Determine the [x, y] coordinate at the center of the cell enclosing the given text.  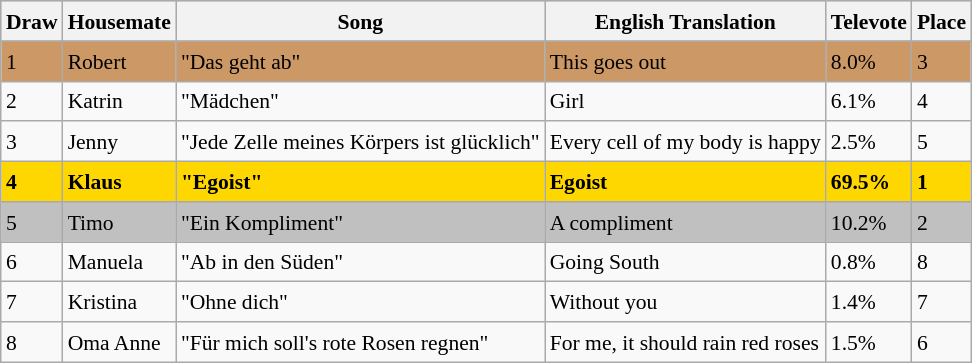
"Für mich soll's rote Rosen regnen" [360, 342]
English Translation [686, 21]
"Ohne dich" [360, 302]
Jenny [120, 142]
A compliment [686, 222]
6.1% [869, 101]
69.5% [869, 182]
"Egoist" [360, 182]
Katrin [120, 101]
"Mädchen" [360, 101]
"Jede Zelle meines Körpers ist glücklich" [360, 142]
2.5% [869, 142]
Kristina [120, 302]
Klaus [120, 182]
This goes out [686, 61]
Girl [686, 101]
0.8% [869, 262]
Going South [686, 262]
"Ein Kompliment" [360, 222]
Oma Anne [120, 342]
Draw [32, 21]
"Ab in den Süden" [360, 262]
Place [942, 21]
1.4% [869, 302]
8.0% [869, 61]
1.5% [869, 342]
Every cell of my body is happy [686, 142]
Manuela [120, 262]
Robert [120, 61]
10.2% [869, 222]
Televote [869, 21]
Housemate [120, 21]
For me, it should rain red roses [686, 342]
Without you [686, 302]
Timo [120, 222]
Song [360, 21]
"Das geht ab" [360, 61]
Egoist [686, 182]
